Pinpoint the cell where the given text exists, returning its (X, Y) midpoint coordinate. 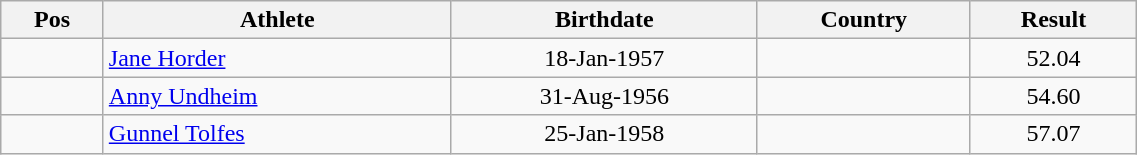
57.07 (1054, 134)
31-Aug-1956 (604, 96)
Jane Horder (277, 58)
Country (864, 20)
Pos (52, 20)
Birthdate (604, 20)
54.60 (1054, 96)
Anny Undheim (277, 96)
Result (1054, 20)
18-Jan-1957 (604, 58)
Athlete (277, 20)
Gunnel Tolfes (277, 134)
52.04 (1054, 58)
25-Jan-1958 (604, 134)
